Capture the cell that displays the provided text and extract its [x, y] central coordinate. 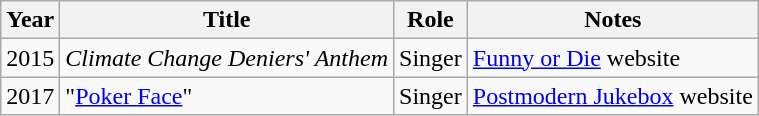
Funny or Die website [612, 58]
Title [227, 20]
Postmodern Jukebox website [612, 96]
2015 [30, 58]
Climate Change Deniers' Anthem [227, 58]
Year [30, 20]
"Poker Face" [227, 96]
Notes [612, 20]
Role [431, 20]
2017 [30, 96]
